Identify which cell holds the provided text, then report its [X, Y] central coordinate. 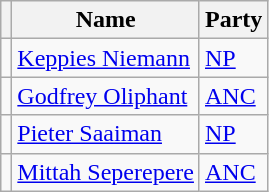
Name [106, 20]
Mittah Seperepere [106, 172]
Keppies Niemann [106, 58]
Pieter Saaiman [106, 134]
Godfrey Oliphant [106, 96]
Party [233, 20]
